Pinpoint the cell where the given text exists, returning its (x, y) midpoint coordinate. 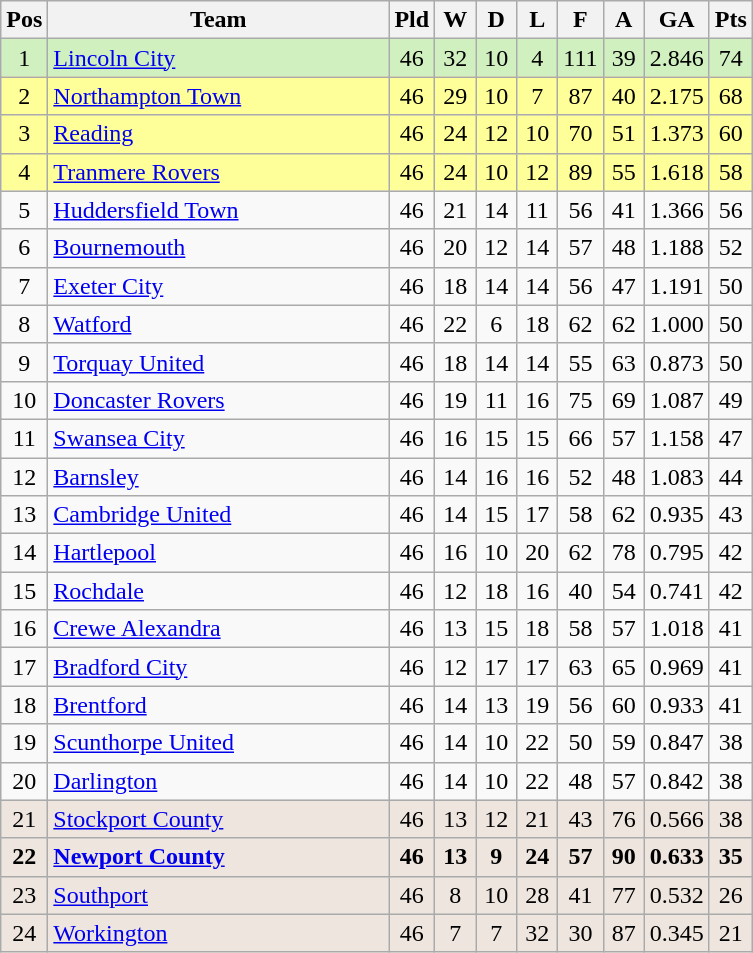
Cambridge United (218, 515)
39 (624, 58)
Bournemouth (218, 248)
Scunthorpe United (218, 743)
1.000 (676, 324)
0.566 (676, 819)
89 (580, 172)
0.933 (676, 705)
Rochdale (218, 591)
A (624, 20)
90 (624, 857)
5 (24, 210)
0.873 (676, 362)
0.345 (676, 933)
1 (24, 58)
1.018 (676, 629)
0.795 (676, 553)
Tranmere Rovers (218, 172)
0.741 (676, 591)
Darlington (218, 781)
28 (538, 895)
Torquay United (218, 362)
F (580, 20)
Brentford (218, 705)
Exeter City (218, 286)
Huddersfield Town (218, 210)
51 (624, 134)
54 (624, 591)
Swansea City (218, 438)
3 (24, 134)
Workington (218, 933)
76 (624, 819)
0.969 (676, 667)
30 (580, 933)
0.935 (676, 515)
74 (730, 58)
78 (624, 553)
23 (24, 895)
0.847 (676, 743)
49 (730, 400)
Stockport County (218, 819)
2.846 (676, 58)
44 (730, 477)
Hartlepool (218, 553)
Newport County (218, 857)
Doncaster Rovers (218, 400)
Pld (412, 20)
1.373 (676, 134)
Southport (218, 895)
1.083 (676, 477)
0.842 (676, 781)
W (456, 20)
L (538, 20)
29 (456, 96)
70 (580, 134)
35 (730, 857)
0.532 (676, 895)
1.366 (676, 210)
75 (580, 400)
Pos (24, 20)
Watford (218, 324)
Barnsley (218, 477)
1.188 (676, 248)
Crewe Alexandra (218, 629)
Team (218, 20)
68 (730, 96)
2 (24, 96)
111 (580, 58)
D (496, 20)
26 (730, 895)
1.158 (676, 438)
Bradford City (218, 667)
66 (580, 438)
Reading (218, 134)
2.175 (676, 96)
1.191 (676, 286)
Northampton Town (218, 96)
GA (676, 20)
0.633 (676, 857)
77 (624, 895)
1.618 (676, 172)
65 (624, 667)
69 (624, 400)
Pts (730, 20)
1.087 (676, 400)
59 (624, 743)
Lincoln City (218, 58)
